From the cell containing the given text, extract its center point as (x, y) coordinate. 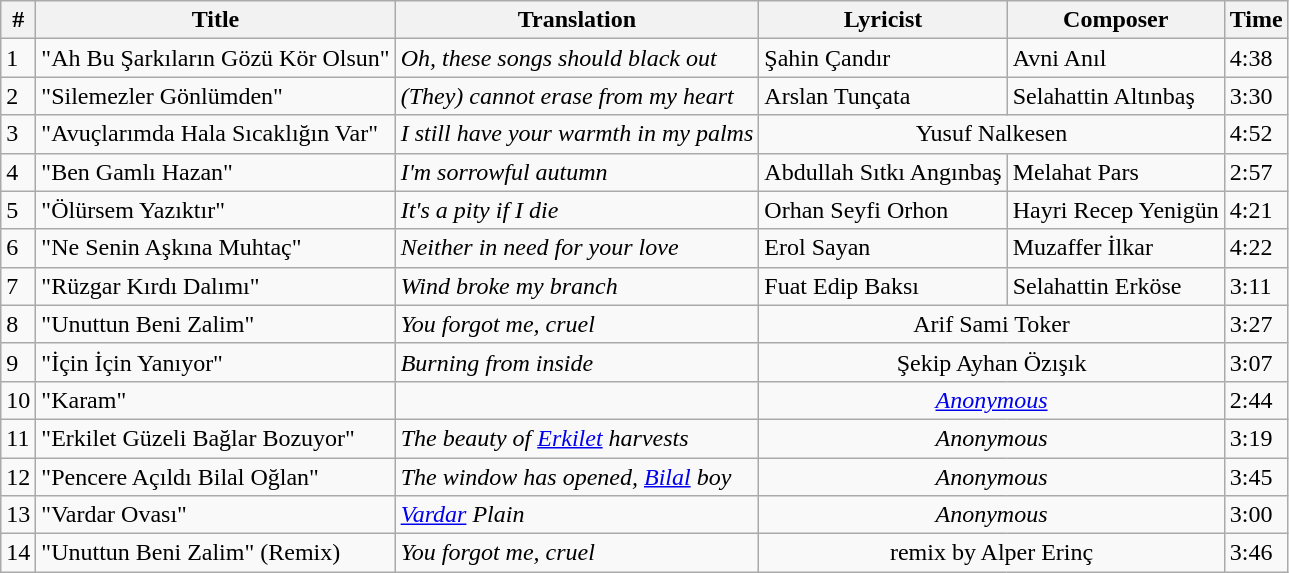
Lyricist (883, 20)
"Erkilet Güzeli Bağlar Bozuyor" (216, 438)
4:38 (1256, 58)
6 (18, 248)
3:19 (1256, 438)
4 (18, 172)
Translation (577, 20)
Oh, these songs should black out (577, 58)
# (18, 20)
Vardar Plain (577, 515)
"Ne Senin Aşkına Muhtaç" (216, 248)
5 (18, 210)
Fuat Edip Baksı (883, 286)
12 (18, 477)
Title (216, 20)
Neither in need for your love (577, 248)
Selahattin Erköse (1116, 286)
7 (18, 286)
I'm sorrowful autumn (577, 172)
8 (18, 324)
Yusuf Nalkesen (992, 134)
13 (18, 515)
"Ah Bu Şarkıların Gözü Kör Olsun" (216, 58)
1 (18, 58)
It's a pity if I die (577, 210)
Orhan Seyfi Orhon (883, 210)
"Ben Gamlı Hazan" (216, 172)
10 (18, 400)
Avni Anıl (1116, 58)
2:57 (1256, 172)
Melahat Pars (1116, 172)
Muzaffer İlkar (1116, 248)
Hayri Recep Yenigün (1116, 210)
Arslan Tunçata (883, 96)
(They) cannot erase from my heart (577, 96)
14 (18, 553)
9 (18, 362)
3:00 (1256, 515)
"Unuttun Beni Zalim" (Remix) (216, 553)
Burning from inside (577, 362)
Wind broke my branch (577, 286)
3:46 (1256, 553)
"Silemezler Gönlümden" (216, 96)
Şahin Çandır (883, 58)
4:52 (1256, 134)
Abdullah Sıtkı Angınbaş (883, 172)
"Pencere Açıldı Bilal Oğlan" (216, 477)
Composer (1116, 20)
Arif Sami Toker (992, 324)
3:27 (1256, 324)
The beauty of Erkilet harvests (577, 438)
Erol Sayan (883, 248)
"Avuçlarımda Hala Sıcaklığın Var" (216, 134)
4:22 (1256, 248)
11 (18, 438)
"İçin İçin Yanıyor" (216, 362)
Selahattin Altınbaş (1116, 96)
2:44 (1256, 400)
3 (18, 134)
remix by Alper Erinç (992, 553)
4:21 (1256, 210)
"Rüzgar Kırdı Dalımı" (216, 286)
"Ölürsem Yazıktır" (216, 210)
3:30 (1256, 96)
3:45 (1256, 477)
"Karam" (216, 400)
"Vardar Ovası" (216, 515)
"Unuttun Beni Zalim" (216, 324)
3:11 (1256, 286)
The window has opened, Bilal boy (577, 477)
Time (1256, 20)
I still have your warmth in my palms (577, 134)
Şekip Ayhan Özışık (992, 362)
3:07 (1256, 362)
2 (18, 96)
